Output the (x, y) coordinate of the center of the cell containing the given text.  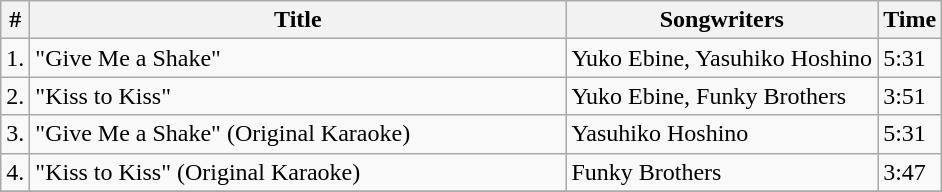
Yuko Ebine, Yasuhiko Hoshino (722, 58)
Time (910, 20)
"Give Me a Shake" (Original Karaoke) (298, 134)
Funky Brothers (722, 172)
"Give Me a Shake" (298, 58)
# (16, 20)
2. (16, 96)
Yuko Ebine, Funky Brothers (722, 96)
Title (298, 20)
"Kiss to Kiss" (298, 96)
Yasuhiko Hoshino (722, 134)
3:47 (910, 172)
1. (16, 58)
"Kiss to Kiss" (Original Karaoke) (298, 172)
4. (16, 172)
3. (16, 134)
3:51 (910, 96)
Songwriters (722, 20)
